Find where the given text appears and provide that cell's center as (X, Y) coordinate. 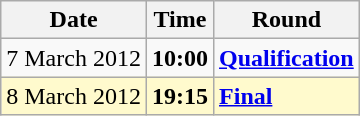
Qualification (287, 58)
7 March 2012 (74, 58)
Final (287, 96)
Date (74, 20)
8 March 2012 (74, 96)
10:00 (180, 58)
Round (287, 20)
19:15 (180, 96)
Time (180, 20)
